For the text-containing cell, return its midpoint in [X, Y] coordinate format. 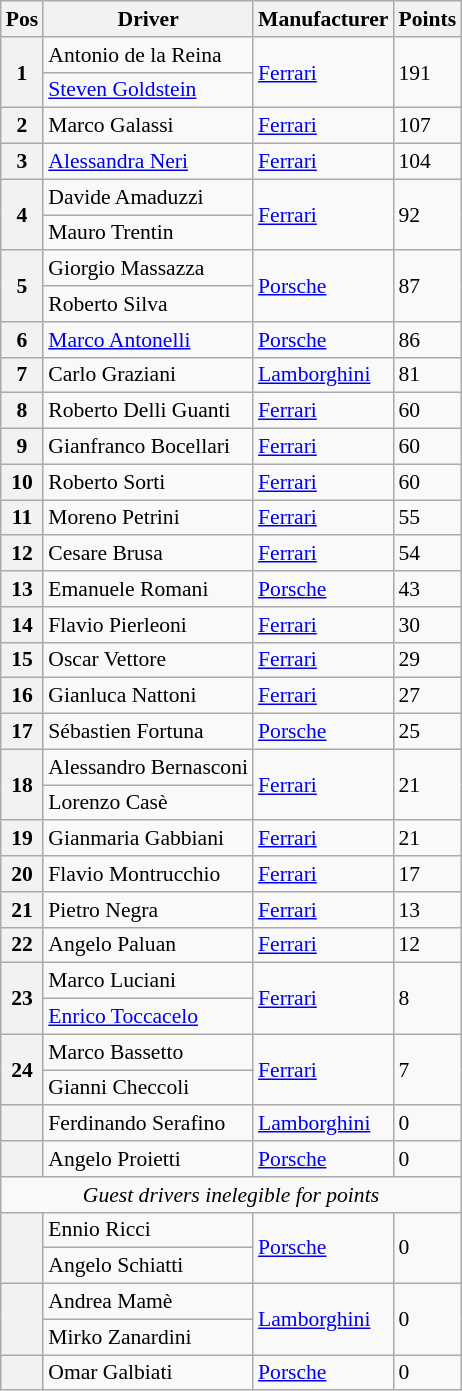
Gianluca Nattoni [148, 696]
3 [22, 162]
Sébastien Fortuna [148, 732]
Pos [22, 19]
4 [22, 214]
Oscar Vettore [148, 660]
55 [427, 518]
Antonio de la Reina [148, 55]
Emanuele Romani [148, 589]
Flavio Montrucchio [148, 874]
9 [22, 447]
Andrea Mamè [148, 1302]
11 [22, 518]
Flavio Pierleoni [148, 625]
Angelo Proietti [148, 1159]
Cesare Brusa [148, 554]
Roberto Sorti [148, 482]
43 [427, 589]
Mirko Zanardini [148, 1337]
22 [22, 945]
Angelo Schiatti [148, 1266]
Alessandra Neri [148, 162]
15 [22, 660]
191 [427, 72]
Enrico Toccacelo [148, 1017]
Angelo Paluan [148, 945]
2 [22, 126]
5 [22, 286]
Omar Galbiati [148, 1373]
29 [427, 660]
Alessandro Bernasconi [148, 767]
Marco Galassi [148, 126]
Pietro Negra [148, 910]
6 [22, 340]
Driver [148, 19]
Roberto Delli Guanti [148, 411]
54 [427, 554]
Ennio Ricci [148, 1230]
23 [22, 998]
Manufacturer [323, 19]
Guest drivers inelegible for points [231, 1195]
10 [22, 482]
Gianmaria Gabbiani [148, 839]
Points [427, 19]
20 [22, 874]
Carlo Graziani [148, 375]
Steven Goldstein [148, 90]
Marco Bassetto [148, 1052]
Davide Amaduzzi [148, 197]
24 [22, 1070]
Gianfranco Bocellari [148, 447]
27 [427, 696]
Marco Luciani [148, 981]
Lorenzo Casè [148, 803]
Marco Antonelli [148, 340]
19 [22, 839]
16 [22, 696]
25 [427, 732]
104 [427, 162]
Ferdinando Serafino [148, 1124]
86 [427, 340]
Mauro Trentin [148, 233]
87 [427, 286]
18 [22, 784]
Roberto Silva [148, 304]
Giorgio Massazza [148, 269]
107 [427, 126]
Gianni Checcoli [148, 1088]
14 [22, 625]
Moreno Petrini [148, 518]
1 [22, 72]
92 [427, 214]
81 [427, 375]
30 [427, 625]
